For the text-containing cell, return its midpoint in (x, y) coordinate format. 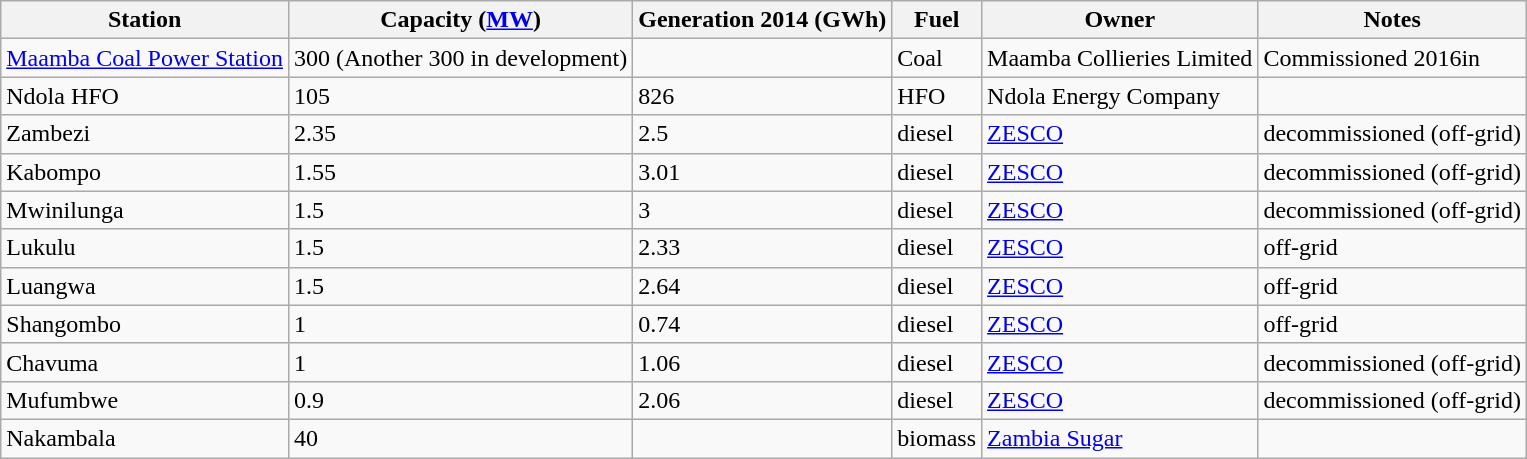
Shangombo (145, 324)
1.06 (762, 362)
3.01 (762, 172)
Chavuma (145, 362)
Coal (937, 58)
0.9 (460, 400)
Mufumbwe (145, 400)
Lukulu (145, 248)
biomass (937, 438)
2.64 (762, 286)
HFO (937, 96)
Maamba Collieries Limited (1120, 58)
2.35 (460, 134)
826 (762, 96)
3 (762, 210)
Ndola HFO (145, 96)
Luangwa (145, 286)
Owner (1120, 20)
Station (145, 20)
40 (460, 438)
Generation 2014 (GWh) (762, 20)
2.06 (762, 400)
Zambia Sugar (1120, 438)
Mwinilunga (145, 210)
Maamba Coal Power Station (145, 58)
Capacity (MW) (460, 20)
Nakambala (145, 438)
Ndola Energy Company (1120, 96)
1.55 (460, 172)
Kabompo (145, 172)
Zambezi (145, 134)
105 (460, 96)
2.33 (762, 248)
Commissioned 2016in (1392, 58)
Fuel (937, 20)
0.74 (762, 324)
300 (Another 300 in development) (460, 58)
Notes (1392, 20)
2.5 (762, 134)
